Pinpoint the cell where the given text exists, returning its [X, Y] midpoint coordinate. 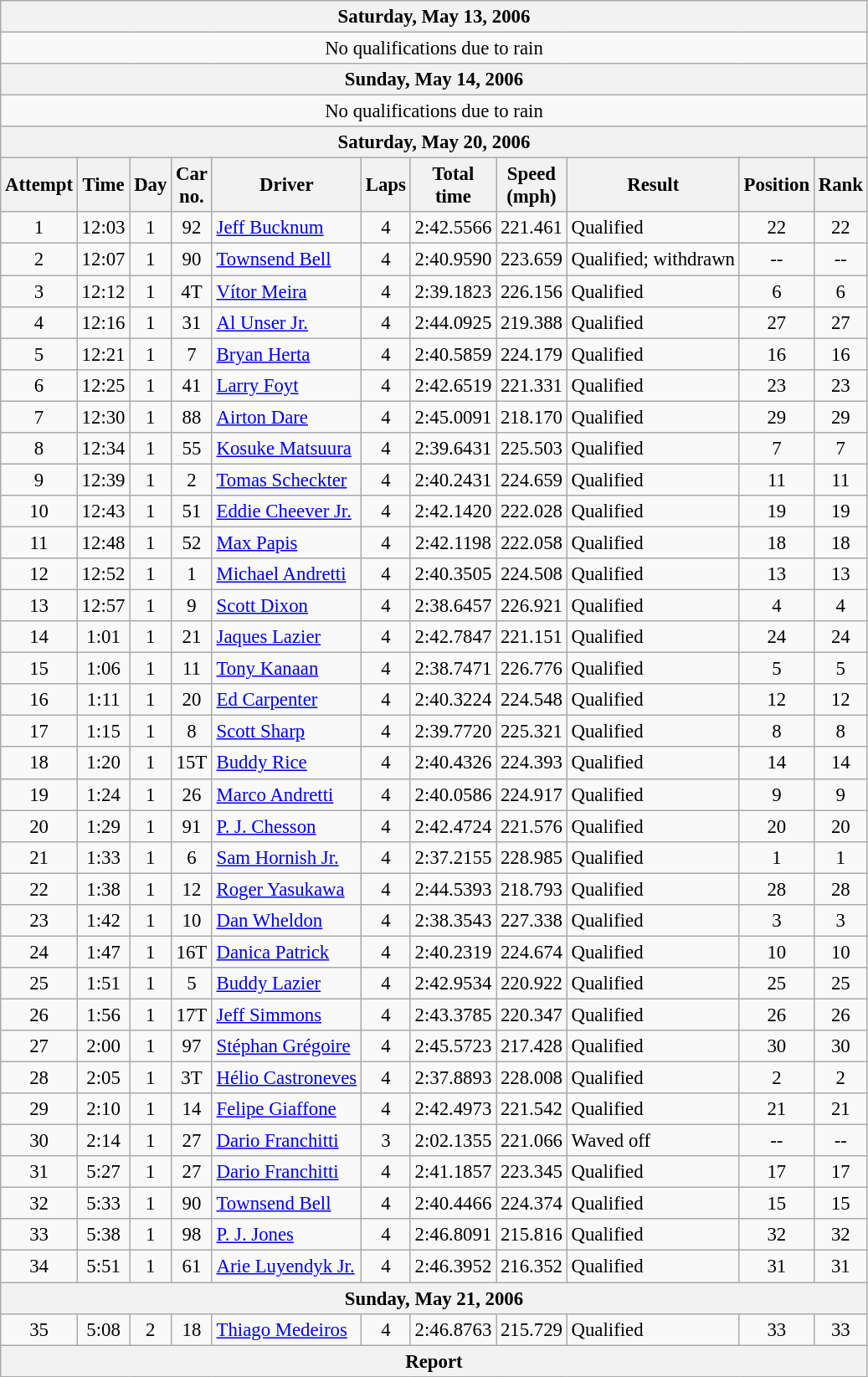
218.170 [532, 417]
1:06 [104, 669]
224.917 [532, 794]
2:46.3952 [453, 1267]
2:42.7847 [453, 637]
1:15 [104, 732]
223.659 [532, 259]
5:38 [104, 1235]
221.331 [532, 385]
98 [193, 1235]
2:38.7471 [453, 669]
224.179 [532, 354]
228.985 [532, 857]
223.345 [532, 1172]
35 [39, 1329]
221.151 [532, 637]
224.508 [532, 574]
12:07 [104, 259]
2:39.6431 [453, 449]
Sunday, May 21, 2006 [434, 1298]
12:43 [104, 511]
Danica Patrick [286, 952]
Airton Dare [286, 417]
Saturday, May 20, 2006 [434, 142]
1:11 [104, 700]
Thiago Medeiros [286, 1329]
1:24 [104, 794]
2:10 [104, 1109]
5:27 [104, 1172]
16T [193, 952]
1:29 [104, 826]
2:42.4973 [453, 1109]
215.729 [532, 1329]
Saturday, May 13, 2006 [434, 17]
Speed(mph) [532, 186]
224.393 [532, 763]
Jeff Simmons [286, 1015]
2:40.3505 [453, 574]
2:44.0925 [453, 322]
2:02.1355 [453, 1141]
220.922 [532, 984]
12:30 [104, 417]
Kosuke Matsuura [286, 449]
Day [151, 186]
Tomas Scheckter [286, 480]
88 [193, 417]
97 [193, 1046]
220.347 [532, 1015]
Report [434, 1361]
2:42.4724 [453, 826]
Waved off [653, 1141]
Carno. [193, 186]
221.066 [532, 1141]
Jaques Lazier [286, 637]
2:38.6457 [453, 606]
219.388 [532, 322]
Michael Andretti [286, 574]
Sam Hornish Jr. [286, 857]
Qualified; withdrawn [653, 259]
Time [104, 186]
221.542 [532, 1109]
221.461 [532, 229]
Tony Kanaan [286, 669]
2:39.1823 [453, 291]
1:56 [104, 1015]
Totaltime [453, 186]
17T [193, 1015]
Dan Wheldon [286, 921]
1:38 [104, 889]
34 [39, 1267]
12:25 [104, 385]
Felipe Giaffone [286, 1109]
2:45.0091 [453, 417]
221.576 [532, 826]
222.028 [532, 511]
217.428 [532, 1046]
2:46.8091 [453, 1235]
12:52 [104, 574]
216.352 [532, 1267]
61 [193, 1267]
Rank [840, 186]
2:41.1857 [453, 1172]
Max Papis [286, 542]
2:38.3543 [453, 921]
Arie Luyendyk Jr. [286, 1267]
226.156 [532, 291]
2:42.9534 [453, 984]
15T [193, 763]
5:08 [104, 1329]
227.338 [532, 921]
2:42.1198 [453, 542]
2:05 [104, 1078]
5:33 [104, 1204]
2:46.8763 [453, 1329]
Ed Carpenter [286, 700]
224.548 [532, 700]
Result [653, 186]
12:12 [104, 291]
Scott Dixon [286, 606]
2:44.5393 [453, 889]
Bryan Herta [286, 354]
222.058 [532, 542]
12:57 [104, 606]
2:40.4326 [453, 763]
2:40.2319 [453, 952]
2:14 [104, 1141]
1:33 [104, 857]
41 [193, 385]
Laps [385, 186]
Attempt [39, 186]
Position [777, 186]
215.816 [532, 1235]
2:39.7720 [453, 732]
2:40.3224 [453, 700]
225.321 [532, 732]
228.008 [532, 1078]
2:40.2431 [453, 480]
Driver [286, 186]
1:01 [104, 637]
Marco Andretti [286, 794]
12:39 [104, 480]
Stéphan Grégoire [286, 1046]
226.921 [532, 606]
51 [193, 511]
Sunday, May 14, 2006 [434, 80]
91 [193, 826]
226.776 [532, 669]
P. J. Chesson [286, 826]
2:40.0586 [453, 794]
Roger Yasukawa [286, 889]
Hélio Castroneves [286, 1078]
2:42.1420 [453, 511]
4T [193, 291]
Buddy Rice [286, 763]
2:43.3785 [453, 1015]
3T [193, 1078]
224.674 [532, 952]
1:51 [104, 984]
12:34 [104, 449]
1:47 [104, 952]
55 [193, 449]
2:00 [104, 1046]
Scott Sharp [286, 732]
224.374 [532, 1204]
52 [193, 542]
Eddie Cheever Jr. [286, 511]
92 [193, 229]
Al Unser Jr. [286, 322]
2:37.2155 [453, 857]
12:21 [104, 354]
1:42 [104, 921]
Larry Foyt [286, 385]
5:51 [104, 1267]
P. J. Jones [286, 1235]
12:48 [104, 542]
218.793 [532, 889]
2:40.9590 [453, 259]
2:42.6519 [453, 385]
2:40.5859 [453, 354]
1:20 [104, 763]
2:45.5723 [453, 1046]
2:42.5566 [453, 229]
Buddy Lazier [286, 984]
Jeff Bucknum [286, 229]
224.659 [532, 480]
12:16 [104, 322]
225.503 [532, 449]
2:40.4466 [453, 1204]
Vítor Meira [286, 291]
12:03 [104, 229]
2:37.8893 [453, 1078]
